Detect which cell encompasses the target text, then output its [X, Y] center coordinate. 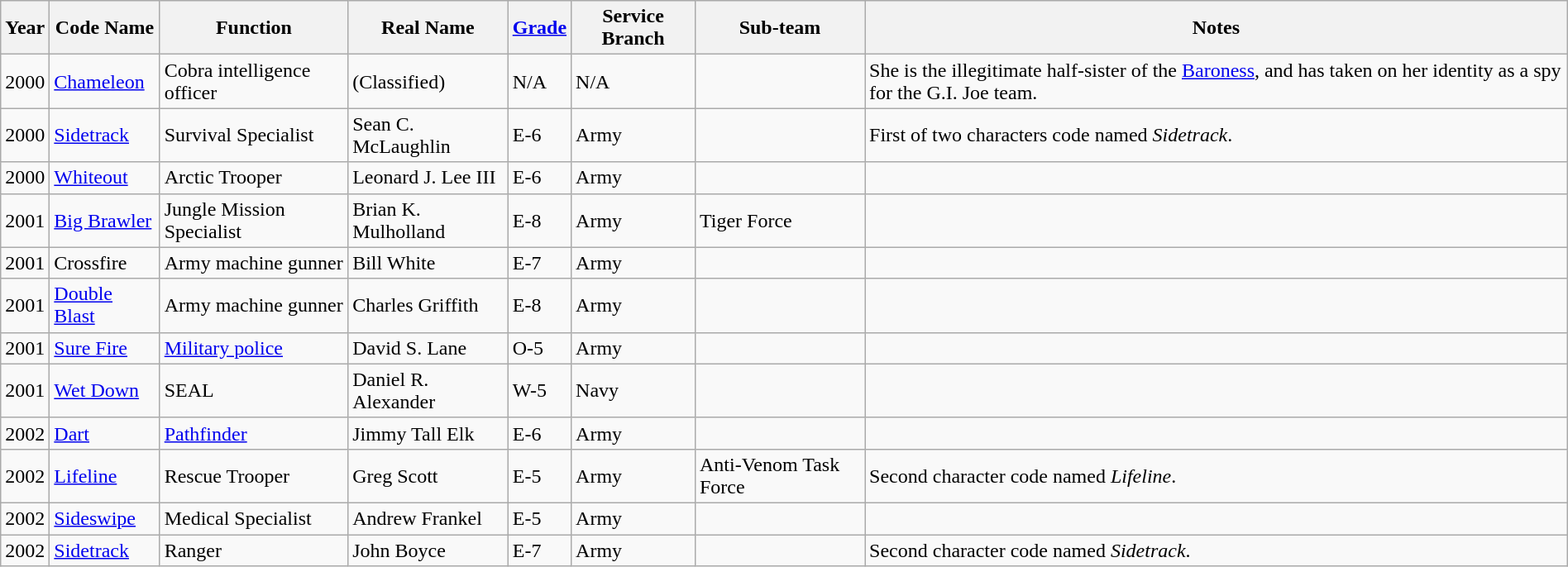
Notes [1217, 28]
Second character code named Sidetrack. [1217, 550]
Bill White [428, 263]
Daniel R. Alexander [428, 390]
Crossfire [104, 263]
Ranger [253, 550]
Tiger Force [779, 220]
Military police [253, 348]
Brian K. Mulholland [428, 220]
Service Branch [633, 28]
SEAL [253, 390]
Navy [633, 390]
O-5 [539, 348]
Jungle Mission Specialist [253, 220]
Sideswipe [104, 518]
First of two characters code named Sidetrack. [1217, 136]
Greg Scott [428, 476]
Pathfinder [253, 433]
Big Brawler [104, 220]
Charles Griffith [428, 306]
Medical Specialist [253, 518]
Leonard J. Lee III [428, 178]
W-5 [539, 390]
Chameleon [104, 81]
Cobra intelligence officer [253, 81]
Double Blast [104, 306]
Real Name [428, 28]
(Classified) [428, 81]
Wet Down [104, 390]
Year [25, 28]
Whiteout [104, 178]
Survival Specialist [253, 136]
Anti-Venom Task Force [779, 476]
Arctic Trooper [253, 178]
Andrew Frankel [428, 518]
She is the illegitimate half-sister of the Baroness, and has taken on her identity as a spy for the G.I. Joe team. [1217, 81]
Jimmy Tall Elk [428, 433]
Sure Fire [104, 348]
Sub-team [779, 28]
Rescue Trooper [253, 476]
Grade [539, 28]
Function [253, 28]
David S. Lane [428, 348]
Lifeline [104, 476]
Sean C. McLaughlin [428, 136]
Second character code named Lifeline. [1217, 476]
Code Name [104, 28]
Dart [104, 433]
John Boyce [428, 550]
